Determine the (x, y) coordinate at the center of the cell enclosing the given text.  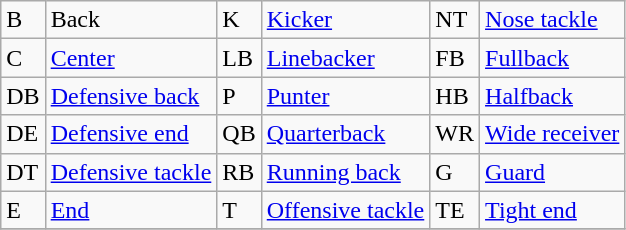
Defensive back (131, 96)
QB (239, 134)
G (455, 172)
RB (239, 172)
Defensive tackle (131, 172)
Guard (552, 172)
Tight end (552, 210)
Linebacker (346, 58)
DE (23, 134)
Halfback (552, 96)
Wide receiver (552, 134)
End (131, 210)
Fullback (552, 58)
B (23, 20)
NT (455, 20)
Back (131, 20)
DB (23, 96)
Quarterback (346, 134)
Nose tackle (552, 20)
FB (455, 58)
WR (455, 134)
P (239, 96)
DT (23, 172)
K (239, 20)
C (23, 58)
HB (455, 96)
Center (131, 58)
Defensive end (131, 134)
LB (239, 58)
Punter (346, 96)
Kicker (346, 20)
TE (455, 210)
Running back (346, 172)
Offensive tackle (346, 210)
E (23, 210)
T (239, 210)
